Output the (x, y) coordinate of the center of the cell containing the given text.  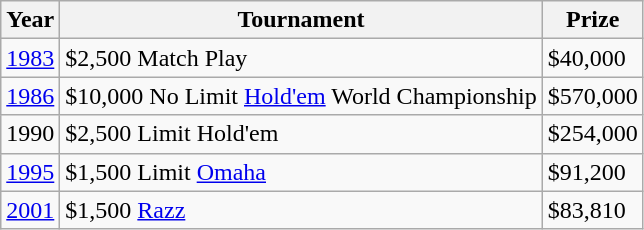
Year (30, 20)
Tournament (301, 20)
1986 (30, 96)
$10,000 No Limit Hold'em World Championship (301, 96)
1990 (30, 134)
$40,000 (592, 58)
$83,810 (592, 210)
$2,500 Limit Hold'em (301, 134)
1995 (30, 172)
$2,500 Match Play (301, 58)
$1,500 Limit Omaha (301, 172)
$570,000 (592, 96)
2001 (30, 210)
$91,200 (592, 172)
$1,500 Razz (301, 210)
Prize (592, 20)
1983 (30, 58)
$254,000 (592, 134)
